Find where the given text appears and provide that cell's center as [X, Y] coordinate. 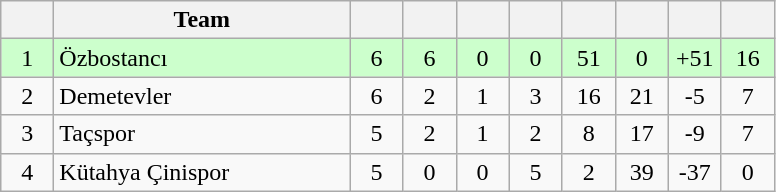
Taçspor [202, 134]
8 [588, 134]
-5 [694, 96]
-9 [694, 134]
17 [642, 134]
21 [642, 96]
Demetevler [202, 96]
Team [202, 20]
+51 [694, 58]
-37 [694, 172]
Özbostancı [202, 58]
39 [642, 172]
51 [588, 58]
Kütahya Çinispor [202, 172]
4 [28, 172]
